Identify which cell holds the provided text, then report its (x, y) central coordinate. 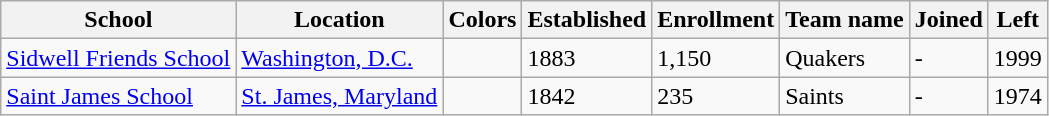
School (118, 20)
Left (1018, 20)
1999 (1018, 58)
Washington, D.C. (340, 58)
Location (340, 20)
1842 (587, 96)
235 (716, 96)
St. James, Maryland (340, 96)
Established (587, 20)
Team name (845, 20)
1974 (1018, 96)
Saint James School (118, 96)
1,150 (716, 58)
Colors (482, 20)
1883 (587, 58)
Joined (948, 20)
Saints (845, 96)
Sidwell Friends School (118, 58)
Enrollment (716, 20)
Quakers (845, 58)
